Identify which cell holds the provided text, then report its [x, y] central coordinate. 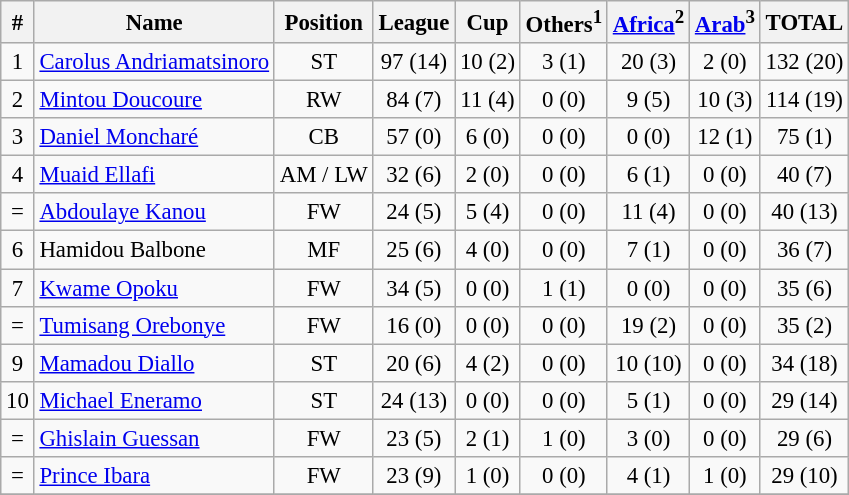
MF [324, 250]
2 [18, 100]
Prince Ibara [154, 476]
Africa2 [648, 22]
25 (6) [414, 250]
1 [18, 62]
23 (5) [414, 438]
RW [324, 100]
Kwame Opoku [154, 288]
35 (2) [804, 325]
132 (20) [804, 62]
34 (5) [414, 288]
4 (0) [488, 250]
75 (1) [804, 137]
TOTAL [804, 22]
29 (6) [804, 438]
40 (13) [804, 213]
4 (2) [488, 363]
6 (0) [488, 137]
20 (3) [648, 62]
23 (9) [414, 476]
9 (5) [648, 100]
6 [18, 250]
2 (1) [488, 438]
# [18, 22]
35 (6) [804, 288]
1 (1) [564, 288]
4 (1) [648, 476]
12 (1) [726, 137]
3 (0) [648, 438]
24 (5) [414, 213]
10 (10) [648, 363]
32 (6) [414, 175]
AM / LW [324, 175]
34 (18) [804, 363]
36 (7) [804, 250]
Carolus Andriamatsinoro [154, 62]
24 (13) [414, 400]
Others1 [564, 22]
Name [154, 22]
57 (0) [414, 137]
Daniel Moncharé [154, 137]
Muaid Ellafi [154, 175]
19 (2) [648, 325]
7 [18, 288]
League [414, 22]
5 (1) [648, 400]
10 (2) [488, 62]
16 (0) [414, 325]
40 (7) [804, 175]
CB [324, 137]
3 (1) [564, 62]
9 [18, 363]
Mintou Doucoure [154, 100]
Arab3 [726, 22]
Mamadou Diallo [154, 363]
29 (10) [804, 476]
Position [324, 22]
6 (1) [648, 175]
114 (19) [804, 100]
Cup [488, 22]
10 (3) [726, 100]
Hamidou Balbone [154, 250]
5 (4) [488, 213]
97 (14) [414, 62]
Michael Eneramo [154, 400]
Abdoulaye Kanou [154, 213]
7 (1) [648, 250]
3 [18, 137]
Tumisang Orebonye [154, 325]
29 (14) [804, 400]
4 [18, 175]
Ghislain Guessan [154, 438]
10 [18, 400]
20 (6) [414, 363]
84 (7) [414, 100]
